Return (x, y) of the center of cell containing provided text 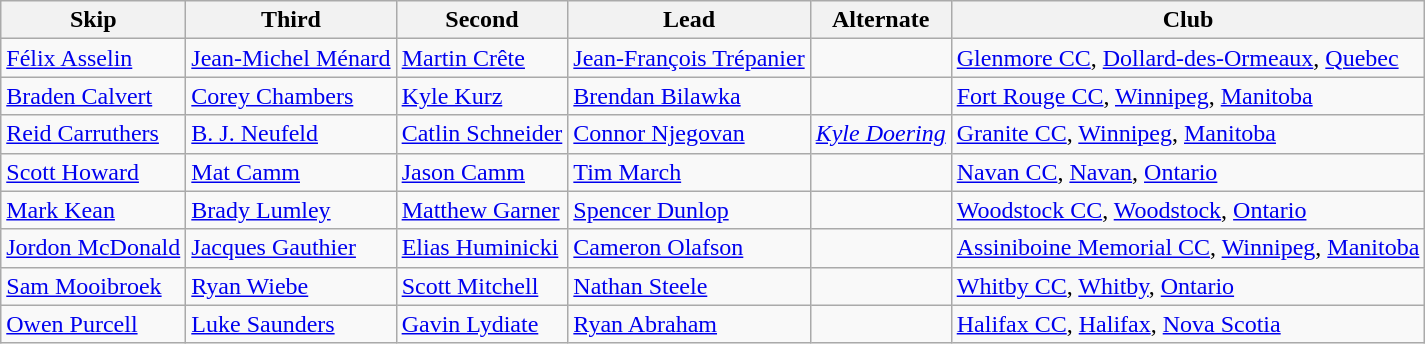
Jacques Gauthier (291, 248)
Reid Carruthers (94, 134)
Connor Njegovan (689, 134)
Catlin Schneider (482, 134)
Skip (94, 20)
Mat Camm (291, 172)
Nathan Steele (689, 286)
Ryan Wiebe (291, 286)
Brady Lumley (291, 210)
Whitby CC, Whitby, Ontario (1188, 286)
Spencer Dunlop (689, 210)
Club (1188, 20)
Scott Mitchell (482, 286)
Corey Chambers (291, 96)
Ryan Abraham (689, 324)
Fort Rouge CC, Winnipeg, Manitoba (1188, 96)
Kyle Doering (880, 134)
Woodstock CC, Woodstock, Ontario (1188, 210)
Third (291, 20)
Scott Howard (94, 172)
Jean-François Trépanier (689, 58)
Jean-Michel Ménard (291, 58)
Glenmore CC, Dollard-des-Ormeaux, Quebec (1188, 58)
Kyle Kurz (482, 96)
Martin Crête (482, 58)
Mark Kean (94, 210)
Halifax CC, Halifax, Nova Scotia (1188, 324)
Cameron Olafson (689, 248)
Granite CC, Winnipeg, Manitoba (1188, 134)
Félix Asselin (94, 58)
Matthew Garner (482, 210)
Second (482, 20)
Tim March (689, 172)
Jordon McDonald (94, 248)
Jason Camm (482, 172)
Gavin Lydiate (482, 324)
Elias Huminicki (482, 248)
Sam Mooibroek (94, 286)
Brendan Bilawka (689, 96)
Lead (689, 20)
Assiniboine Memorial CC, Winnipeg, Manitoba (1188, 248)
Alternate (880, 20)
B. J. Neufeld (291, 134)
Luke Saunders (291, 324)
Braden Calvert (94, 96)
Navan CC, Navan, Ontario (1188, 172)
Owen Purcell (94, 324)
